Extract the [X, Y] coordinate from the center of the cell holding the provided text.  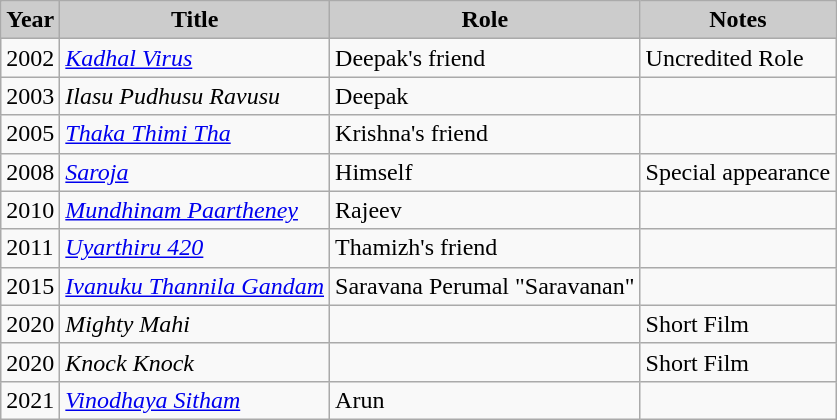
Deepak [486, 96]
Title [195, 20]
Ivanuku Thannila Gandam [195, 286]
Thamizh's friend [486, 248]
2003 [30, 96]
Mundhinam Paartheney [195, 210]
Notes [738, 20]
Rajeev [486, 210]
2010 [30, 210]
Kadhal Virus [195, 58]
Arun [486, 400]
2015 [30, 286]
Ilasu Pudhusu Ravusu [195, 96]
Mighty Mahi [195, 324]
Krishna's friend [486, 134]
2005 [30, 134]
Vinodhaya Sitham [195, 400]
Special appearance [738, 172]
2011 [30, 248]
2002 [30, 58]
2008 [30, 172]
Thaka Thimi Tha [195, 134]
Saravana Perumal "Saravanan" [486, 286]
Uncredited Role [738, 58]
Uyarthiru 420 [195, 248]
Role [486, 20]
Himself [486, 172]
Knock Knock [195, 362]
Saroja [195, 172]
2021 [30, 400]
Year [30, 20]
Deepak's friend [486, 58]
